Scan for the cell matching the given text and deliver its [x, y] coordinate at center. 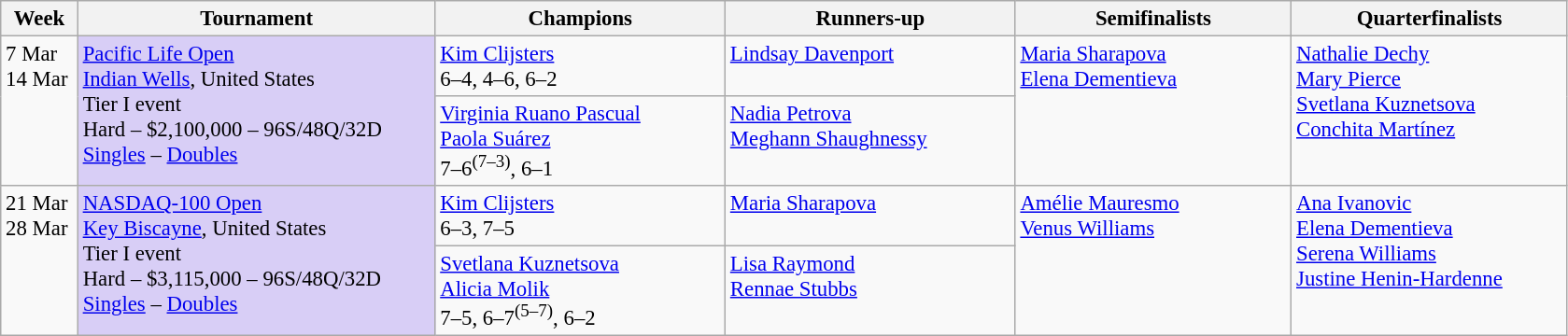
Svetlana Kuznetsova Alicia Molik7–5, 6–7(5–7), 6–2 [581, 291]
Ana Ivanovic Elena Dementieva Serena Williams Justine Henin-Hardenne [1430, 261]
Virginia Ruano Pascual Paola Suárez7–6(7–3), 6–1 [581, 141]
Lindsay Davenport [870, 67]
21 Mar28 Mar [39, 261]
Runners-up [870, 19]
Quarterfinalists [1430, 19]
Maria Sharapova Elena Dementieva [1153, 112]
Maria Sharapova [870, 217]
Kim Clijsters 6–4, 4–6, 6–2 [581, 67]
Tournament [256, 19]
Week [39, 19]
Nathalie Dechy Mary Pierce Svetlana Kuznetsova Conchita Martínez [1430, 112]
Kim Clijsters 6–3, 7–5 [581, 217]
Semifinalists [1153, 19]
Lisa Raymond Rennae Stubbs [870, 291]
7 Mar14 Mar [39, 112]
Pacific Life Open Indian Wells, United States Tier I event Hard – $2,100,000 – 96S/48Q/32D Singles – Doubles [256, 112]
Champions [581, 19]
NASDAQ-100 Open Key Biscayne, United States Tier I event Hard – $3,115,000 – 96S/48Q/32D Singles – Doubles [256, 261]
Nadia Petrova Meghann Shaughnessy [870, 141]
Amélie Mauresmo Venus Williams [1153, 261]
